Return the [X, Y] coordinate for the center point of the cell that contains the specified text.  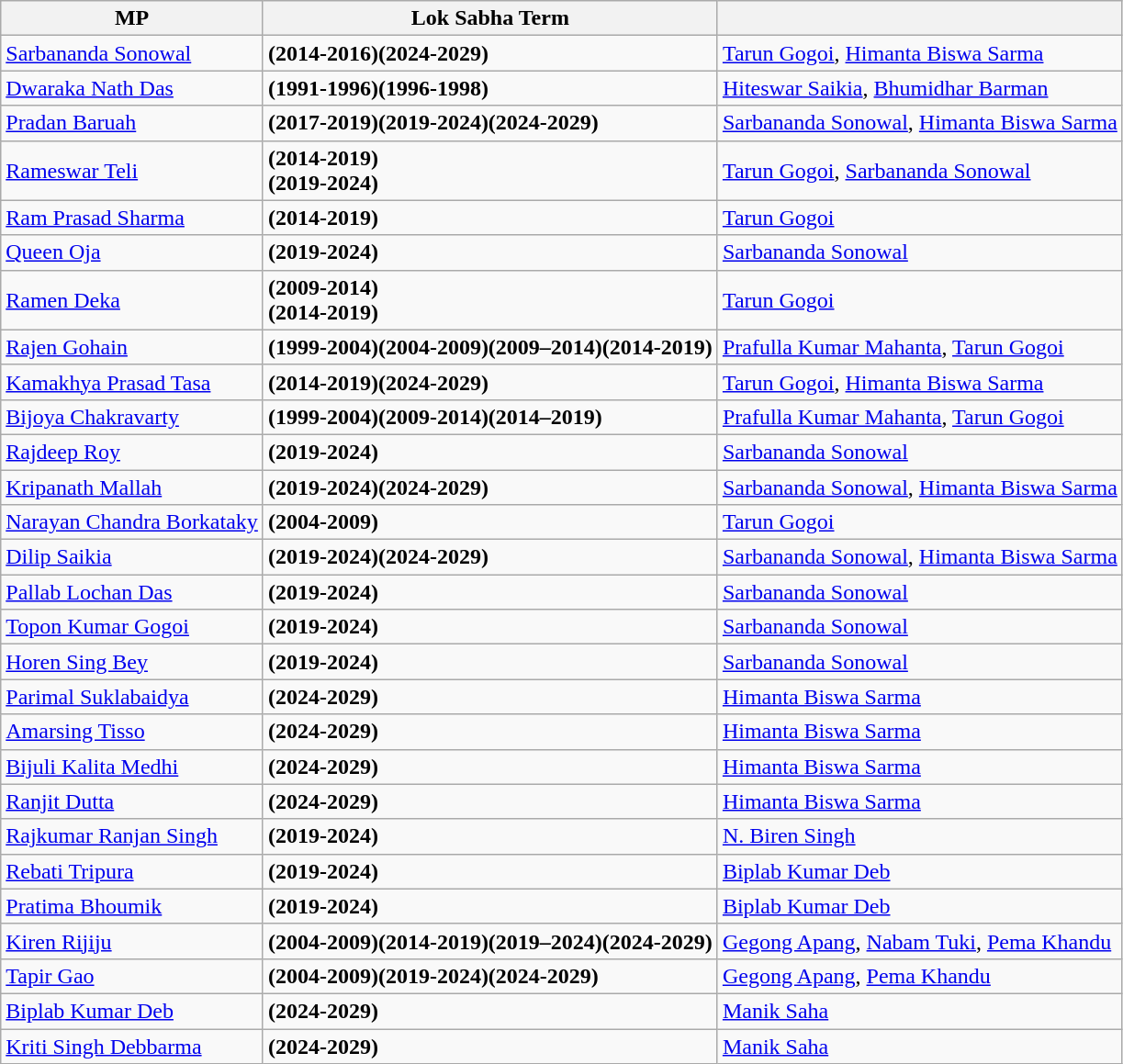
(2017-2019)(2019-2024)(2024-2029) [490, 123]
Queen Oja [132, 252]
Pallab Lochan Das [132, 592]
(2014-2016)(2024-2029) [490, 53]
Rajen Gohain [132, 347]
Ramen Deka [132, 299]
(2004-2009)(2019-2024)(2024-2029) [490, 976]
Rajdeep Roy [132, 452]
Kriti Singh Debbarma [132, 1046]
(1999-2004)(2004-2009)(2009–2014)(2014-2019) [490, 347]
Parimal Suklabaidya [132, 697]
(2014-2019) [490, 218]
Ram Prasad Sharma [132, 218]
Topon Kumar Gogoi [132, 627]
Kripanath Mallah [132, 487]
Dwaraka Nath Das [132, 88]
Rebati Tripura [132, 871]
(2014-2019)(2019-2024) [490, 171]
Bijoya Chakravarty [132, 417]
(2009-2014)(2014-2019) [490, 299]
(1991-1996)(1996-1998) [490, 88]
Horen Sing Bey [132, 662]
Gegong Apang, Nabam Tuki, Pema Khandu [920, 941]
Tarun Gogoi, Sarbananda Sonowal [920, 171]
Gegong Apang, Pema Khandu [920, 976]
N. Biren Singh [920, 836]
Pradan Baruah [132, 123]
(1999-2004)(2009-2014)(2014–2019) [490, 417]
Pratima Bhoumik [132, 906]
MP [132, 18]
(2014-2019)(2024-2029) [490, 382]
Tapir Gao [132, 976]
Lok Sabha Term [490, 18]
Kiren Rijiju [132, 941]
(2004-2009) [490, 522]
Narayan Chandra Borkataky [132, 522]
Rajkumar Ranjan Singh [132, 836]
Kamakhya Prasad Tasa [132, 382]
Ranjit Dutta [132, 801]
Dilip Saikia [132, 557]
Bijuli Kalita Medhi [132, 767]
Hiteswar Saikia, Bhumidhar Barman [920, 88]
(2004-2009)(2014-2019)(2019–2024)(2024-2029) [490, 941]
Rameswar Teli [132, 171]
Amarsing Tisso [132, 732]
